Extract the [X, Y] coordinate from the center of the cell holding the provided text.  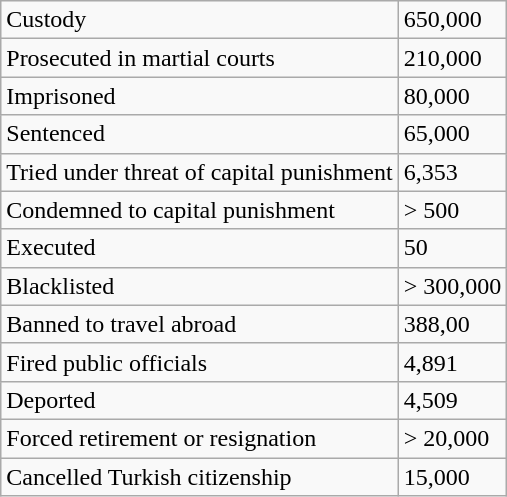
Fired public officials [200, 362]
Condemned to capital punishment [200, 210]
388,00 [452, 324]
Blacklisted [200, 286]
> 300,000 [452, 286]
> 20,000 [452, 438]
650,000 [452, 20]
6,353 [452, 172]
65,000 [452, 134]
Prosecuted in martial courts [200, 58]
80,000 [452, 96]
Forced retirement or resignation [200, 438]
Banned to travel abroad [200, 324]
Deported [200, 400]
Imprisoned [200, 96]
15,000 [452, 477]
50 [452, 248]
4,509 [452, 400]
Cancelled Turkish citizenship [200, 477]
Tried under threat of capital punishment [200, 172]
> 500 [452, 210]
Custody [200, 20]
210,000 [452, 58]
Executed [200, 248]
4,891 [452, 362]
Sentenced [200, 134]
